Determine the [X, Y] coordinate at the center of the cell enclosing the given text.  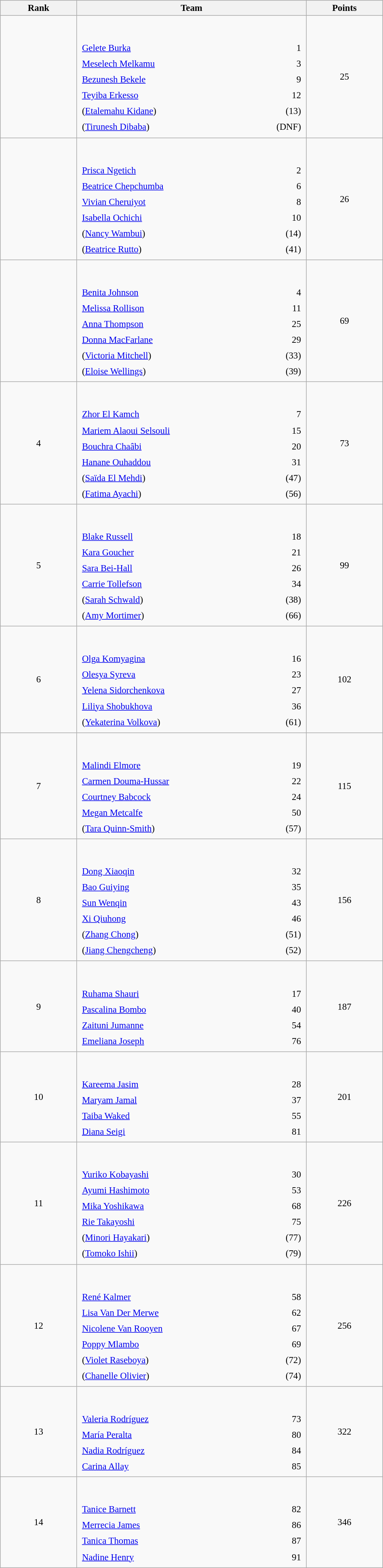
(13) [274, 111]
(Etalemahu Kidane) [162, 111]
53 [280, 1190]
Team [191, 8]
3 [274, 64]
Bao Guiying [169, 887]
50 [284, 812]
5 [39, 565]
86 [284, 1525]
32 [281, 872]
(Nancy Wambui) [170, 233]
2 [283, 170]
Carrie Tollefson [166, 584]
(77) [280, 1238]
(Sarah Schwald) [166, 600]
55 [284, 1116]
(14) [283, 233]
Zaituni Jumanne [173, 1025]
Ruhama Shauri 17 Pascalina Bombo 40 Zaituni Jumanne 54 Emeliana Joseph 76 [191, 1007]
54 [285, 1025]
Donna MacFarlane [168, 340]
19 [284, 765]
(Beatrice Rutto) [170, 249]
Rie Takayoshi [167, 1222]
Maryam Jamal [171, 1100]
(Chanelle Olivier) [170, 1376]
Zhor El Kamch 7 Mariem Alaoui Selsouli 15 Bouchra Chaâbi 20 Hanane Ouhaddou 31 (Saïda El Mehdi) (47) (Fatima Ayachi) (56) [191, 443]
Olesya Syreva [170, 675]
Olga Komyagina 16 Olesya Syreva 23 Yelena Sidorchenkova 27 Liliya Shobukhova 36 (Yekaterina Volkova) (61) [191, 679]
Tanice Barnett [172, 1509]
Meselech Melkamu [162, 64]
201 [344, 1097]
62 [283, 1313]
346 [344, 1522]
René Kalmer 58 Lisa Van Der Merwe 62 Nicolene Van Rooyen 67 Poppy Mlambo 69 (Violet Raseboya) (72) (Chanelle Olivier) (74) [191, 1325]
68 [280, 1206]
99 [344, 565]
Anna Thompson [168, 324]
102 [344, 679]
Olga Komyagina [170, 659]
Hanane Ouhaddou [172, 462]
Blake Russell 18 Kara Goucher 21 Sara Bei-Hall 26 Carrie Tollefson 34 (Sarah Schwald) (38) (Amy Mortimer) (66) [191, 565]
Courtney Babcock [171, 797]
Nicolene Van Rooyen [170, 1328]
Kareema Jasim 28 Maryam Jamal 37 Taiba Waked 55 Diana Seigi 81 [191, 1097]
(Saïda El Mehdi) [172, 478]
(Tomoko Ishii) [167, 1254]
16 [283, 659]
Dong Xiaoqin [169, 872]
Yuriko Kobayashi [167, 1175]
46 [281, 919]
(52) [281, 950]
75 [280, 1222]
(56) [284, 494]
(Yekaterina Volkova) [170, 722]
31 [284, 462]
322 [344, 1432]
80 [286, 1435]
Rank [39, 8]
(79) [280, 1254]
20 [284, 446]
256 [344, 1325]
Diana Seigi [171, 1131]
Mika Yoshikawa [167, 1206]
Dong Xiaoqin 32 Bao Guiying 35 Sun Wenqin 43 Xi Qiuhong 46 (Zhang Chong) (51) (Jiang Chengcheng) (52) [191, 900]
Emeliana Joseph [173, 1041]
Gelete Burka 1 Meselech Melkamu 3 Bezunesh Bekele 9 Teyiba Erkesso 12 (Etalemahu Kidane) (13) (Tirunesh Dibaba) (DNF) [191, 77]
Carina Allay [174, 1466]
María Peralta [174, 1435]
Carmen Douma-Hussar [171, 781]
(74) [283, 1376]
Liliya Shobukhova [170, 706]
82 [284, 1509]
(33) [280, 356]
(51) [281, 935]
Kareema Jasim [171, 1084]
67 [283, 1328]
Benita Johnson 4 Melissa Rollison 11 Anna Thompson 25 Donna MacFarlane 29 (Victoria Mitchell) (33) (Eloise Wellings) (39) [191, 321]
30 [280, 1175]
(Jiang Chengcheng) [169, 950]
Sara Bei-Hall [166, 568]
Pascalina Bombo [173, 1009]
(Violet Raseboya) [170, 1360]
(41) [283, 249]
Nadine Henry [172, 1557]
Points [344, 8]
36 [283, 706]
(72) [283, 1360]
(Fatima Ayachi) [172, 494]
(47) [284, 478]
Melissa Rollison [168, 308]
29 [280, 340]
Isabella Ochichi [170, 217]
Beatrice Chepchumba [170, 186]
226 [344, 1203]
17 [285, 994]
Prisca Ngetich 2 Beatrice Chepchumba 6 Vivian Cheruiyot 8 Isabella Ochichi 10 (Nancy Wambui) (14) (Beatrice Rutto) (41) [191, 199]
(57) [284, 828]
84 [286, 1450]
Benita Johnson [168, 292]
Kara Goucher [166, 553]
Teyiba Erkesso [162, 95]
Lisa Van Der Merwe [170, 1313]
Yuriko Kobayashi 30 Ayumi Hashimoto 53 Mika Yoshikawa 68 Rie Takayoshi 75 (Minori Hayakari) (77) (Tomoko Ishii) (79) [191, 1203]
37 [284, 1100]
(38) [278, 600]
Megan Metcalfe [171, 812]
81 [284, 1131]
Malindi Elmore [171, 765]
23 [283, 675]
Blake Russell [166, 536]
15 [284, 430]
Prisca Ngetich [170, 170]
58 [283, 1297]
40 [285, 1009]
Valeria Rodríguez [174, 1419]
(DNF) [274, 127]
Ayumi Hashimoto [167, 1190]
76 [285, 1041]
(39) [280, 371]
Zhor El Kamch [172, 414]
156 [344, 900]
28 [284, 1084]
Sun Wenqin [169, 903]
Merrecia James [172, 1525]
(Eloise Wellings) [168, 371]
85 [286, 1466]
(Amy Mortimer) [166, 616]
(66) [278, 616]
187 [344, 1007]
Gelete Burka [162, 48]
24 [284, 797]
Tanica Thomas [172, 1541]
Mariem Alaoui Selsouli [172, 430]
18 [278, 536]
Malindi Elmore 19 Carmen Douma-Hussar 22 Courtney Babcock 24 Megan Metcalfe 50 (Tara Quinn-Smith) (57) [191, 786]
Taiba Waked [171, 1116]
21 [278, 553]
René Kalmer [170, 1297]
Vivian Cheruiyot [170, 202]
Tanice Barnett 82 Merrecia James 86 Tanica Thomas 87 Nadine Henry 91 [191, 1522]
Ruhama Shauri [173, 994]
Poppy Mlambo [170, 1344]
Valeria Rodríguez 73 María Peralta 80 Nadia Rodríguez 84 Carina Allay 85 [191, 1432]
91 [284, 1557]
(Victoria Mitchell) [168, 356]
13 [39, 1432]
1 [274, 48]
115 [344, 786]
Bouchra Chaâbi [172, 446]
(Tirunesh Dibaba) [162, 127]
(Tara Quinn-Smith) [171, 828]
27 [283, 690]
(Minori Hayakari) [167, 1238]
14 [39, 1522]
Nadia Rodríguez [174, 1450]
Bezunesh Bekele [162, 80]
Yelena Sidorchenkova [170, 690]
22 [284, 781]
(61) [283, 722]
35 [281, 887]
34 [278, 584]
87 [284, 1541]
43 [281, 903]
(Zhang Chong) [169, 935]
Xi Qiuhong [169, 919]
